Capture the cell that displays the provided text and extract its [x, y] central coordinate. 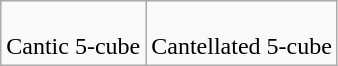
Cantic 5-cube [74, 34]
Cantellated 5-cube [242, 34]
